Locate the cell with the specified text and output its [x, y] center coordinate. 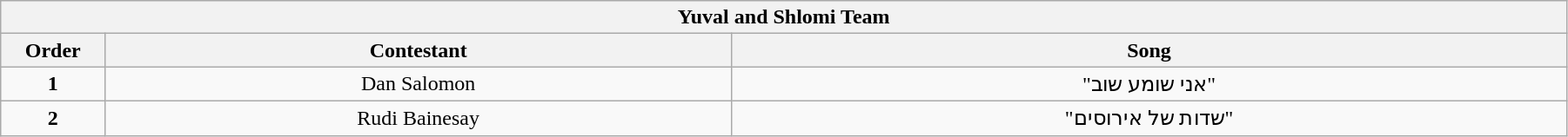
Order [53, 50]
Dan Salomon [419, 84]
Rudi Bainesay [419, 118]
Song [1149, 50]
Contestant [419, 50]
"אני שומע שוב" [1149, 84]
1 [53, 84]
2 [53, 118]
"שדות של אירוסים" [1149, 118]
Yuval and Shlomi Team [784, 17]
